Determine the [x, y] coordinate at the center of the cell enclosing the given text.  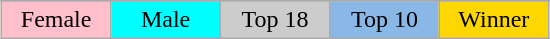
Female [56, 20]
Top 18 [274, 20]
Winner [494, 20]
Top 10 [384, 20]
Male [166, 20]
